From the cell containing the given text, extract its center point as [x, y] coordinate. 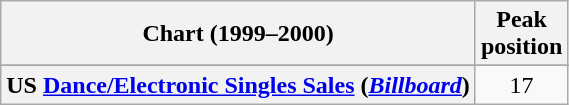
Peakposition [521, 34]
17 [521, 85]
US Dance/Electronic Singles Sales (Billboard) [238, 85]
Chart (1999–2000) [238, 34]
